Return [X, Y] of the center of cell containing provided text 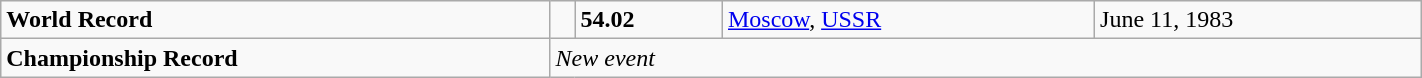
June 11, 1983 [1258, 20]
New event [986, 58]
54.02 [648, 20]
Championship Record [276, 58]
Moscow, USSR [908, 20]
World Record [276, 20]
